Output the (X, Y) coordinate of the center of the cell containing the given text.  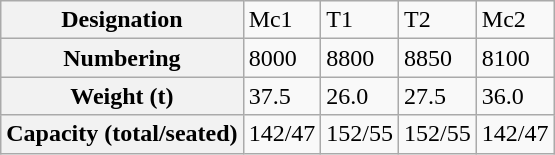
Capacity (total/seated) (122, 134)
T1 (360, 20)
Numbering (122, 58)
8800 (360, 58)
26.0 (360, 96)
Mc2 (515, 20)
27.5 (438, 96)
8100 (515, 58)
37.5 (282, 96)
36.0 (515, 96)
8850 (438, 58)
Mc1 (282, 20)
T2 (438, 20)
8000 (282, 58)
Weight (t) (122, 96)
Designation (122, 20)
